Output the (x, y) coordinate of the center of the cell containing the given text.  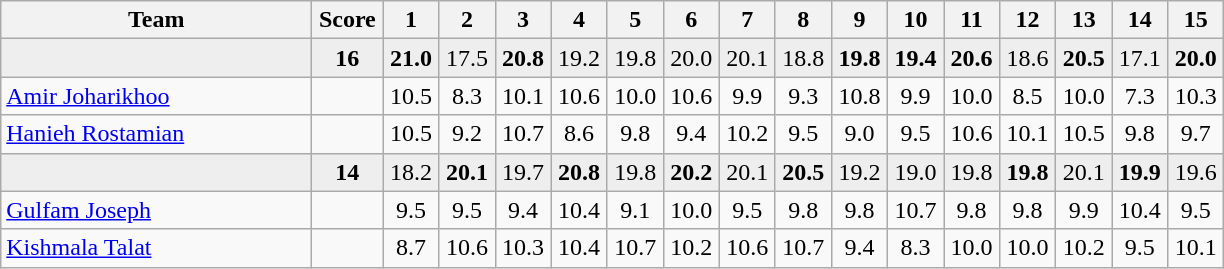
18.6 (1028, 58)
Gulfam Joseph (156, 210)
18.8 (803, 58)
16 (348, 58)
17.1 (1140, 58)
8.6 (579, 134)
9.3 (803, 96)
19.0 (915, 172)
Score (348, 20)
19.6 (1196, 172)
19.4 (915, 58)
12 (1028, 20)
Kishmala Talat (156, 248)
10 (915, 20)
10.8 (859, 96)
20.2 (691, 172)
13 (1084, 20)
2 (467, 20)
Amir Joharikhoo (156, 96)
19.7 (523, 172)
7 (747, 20)
Team (156, 20)
20.6 (972, 58)
6 (691, 20)
5 (635, 20)
8.7 (411, 248)
3 (523, 20)
9.1 (635, 210)
1 (411, 20)
8.5 (1028, 96)
9.0 (859, 134)
7.3 (1140, 96)
11 (972, 20)
9.2 (467, 134)
21.0 (411, 58)
8 (803, 20)
9.7 (1196, 134)
15 (1196, 20)
Hanieh Rostamian (156, 134)
17.5 (467, 58)
18.2 (411, 172)
9 (859, 20)
19.9 (1140, 172)
4 (579, 20)
